Scan for the cell matching the given text and deliver its (X, Y) coordinate at center. 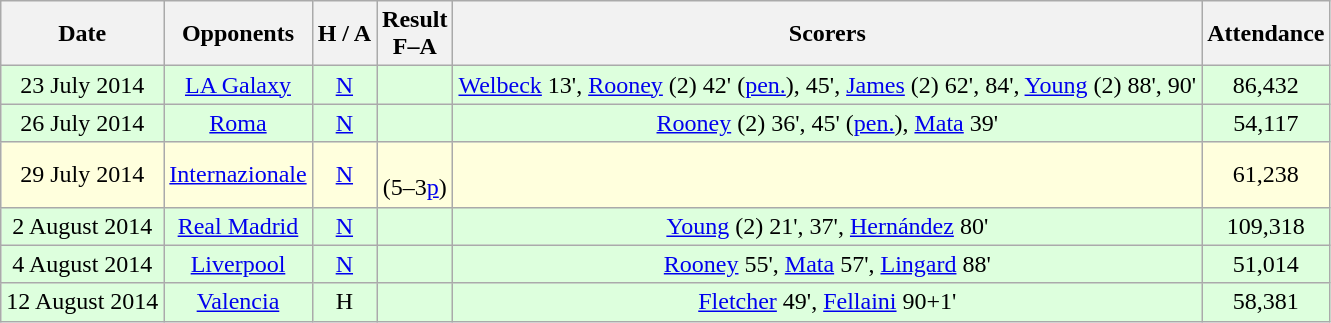
Date (82, 34)
12 August 2014 (82, 302)
Young (2) 21', 37', Hernández 80' (828, 226)
Welbeck 13', Rooney (2) 42' (pen.), 45', James (2) 62', 84', Young (2) 88', 90' (828, 85)
Internazionale (238, 174)
29 July 2014 (82, 174)
51,014 (1266, 264)
23 July 2014 (82, 85)
Rooney 55', Mata 57', Lingard 88' (828, 264)
58,381 (1266, 302)
ResultF–A (415, 34)
Rooney (2) 36', 45' (pen.), Mata 39' (828, 123)
Fletcher 49', Fellaini 90+1' (828, 302)
(5–3p) (415, 174)
109,318 (1266, 226)
86,432 (1266, 85)
H (344, 302)
Real Madrid (238, 226)
61,238 (1266, 174)
4 August 2014 (82, 264)
2 August 2014 (82, 226)
Valencia (238, 302)
H / A (344, 34)
LA Galaxy (238, 85)
54,117 (1266, 123)
Scorers (828, 34)
Liverpool (238, 264)
Opponents (238, 34)
Roma (238, 123)
26 July 2014 (82, 123)
Attendance (1266, 34)
